Find where the given text appears and provide that cell's center as [x, y] coordinate. 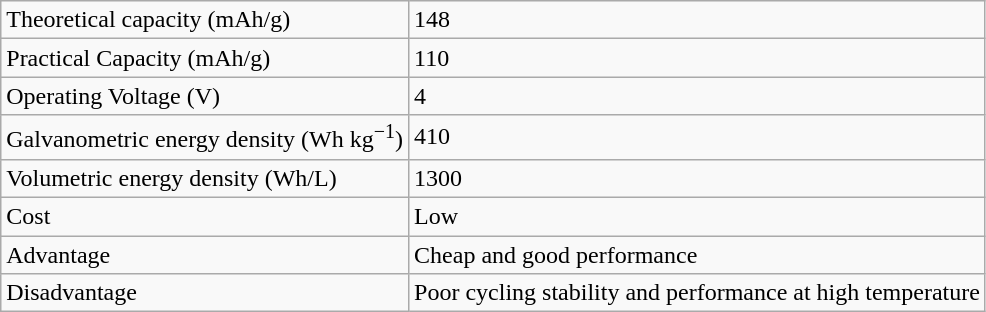
Low [698, 217]
110 [698, 58]
410 [698, 138]
Cheap and good performance [698, 255]
Disadvantage [205, 293]
Advantage [205, 255]
Operating Voltage (V) [205, 96]
1300 [698, 178]
148 [698, 20]
4 [698, 96]
Poor cycling stability and performance at high temperature [698, 293]
Volumetric energy density (Wh/L) [205, 178]
Theoretical capacity (mAh/g) [205, 20]
Cost [205, 217]
Practical Capacity (mAh/g) [205, 58]
Galvanometric energy density (Wh kg−1) [205, 138]
